Provide the (x, y) coordinate of the cell's center where the given text is located.  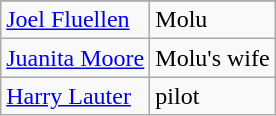
Joel Fluellen (76, 20)
Molu (212, 20)
Harry Lauter (76, 96)
pilot (212, 96)
Molu's wife (212, 58)
Juanita Moore (76, 58)
